For the text-containing cell, return its midpoint in (x, y) coordinate format. 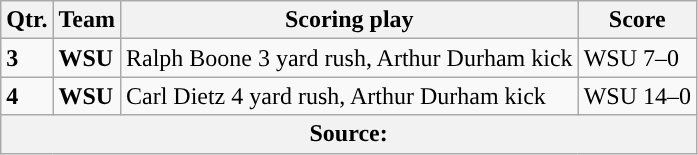
3 (27, 58)
Ralph Boone 3 yard rush, Arthur Durham kick (349, 58)
Carl Dietz 4 yard rush, Arthur Durham kick (349, 96)
WSU 14–0 (637, 96)
WSU 7–0 (637, 58)
Scoring play (349, 20)
Qtr. (27, 20)
Source: (349, 134)
Score (637, 20)
Team (87, 20)
4 (27, 96)
